Search for the cell housing the specified text and yield its [x, y] center coordinate. 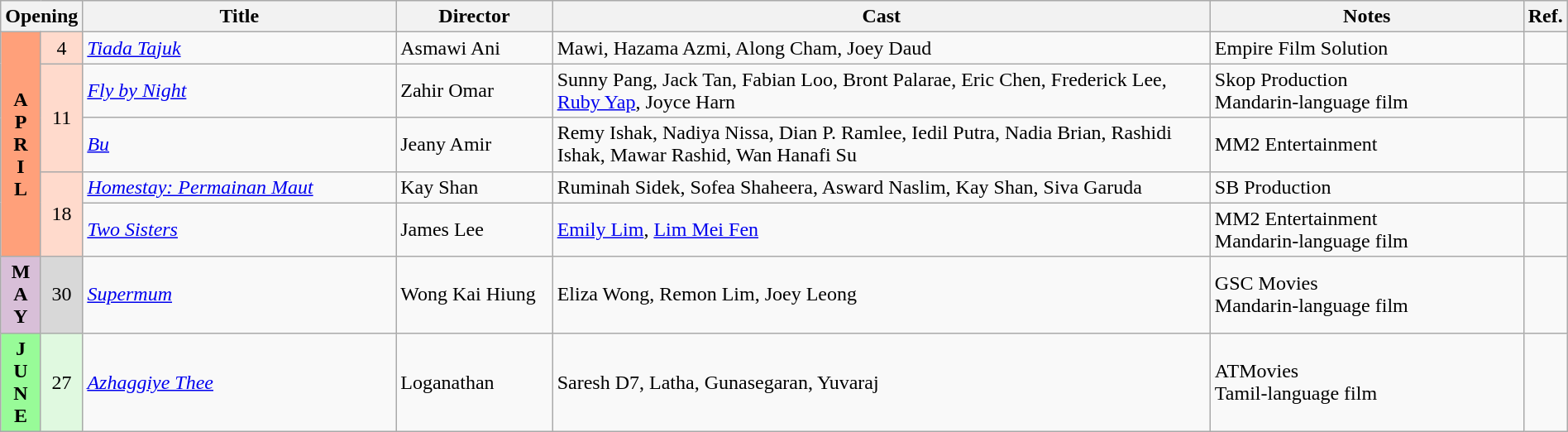
Asmawi Ani [475, 48]
Bu [240, 144]
Empire Film Solution [1366, 48]
27 [61, 382]
Wong Kai Hiung [475, 295]
Remy Ishak, Nadiya Nissa, Dian P. Ramlee, Iedil Putra, Nadia Brian, Rashidi Ishak, Mawar Rashid, Wan Hanafi Su [882, 144]
MM2 EntertainmentMandarin-language film [1366, 230]
Eliza Wong, Remon Lim, Joey Leong [882, 295]
Loganathan [475, 382]
Skop ProductionMandarin-language film [1366, 91]
Two Sisters [240, 230]
Tiada Tajuk [240, 48]
11 [61, 118]
James Lee [475, 230]
Sunny Pang, Jack Tan, Fabian Loo, Bront Palarae, Eric Chen, Frederick Lee, Ruby Yap, Joyce Harn [882, 91]
Emily Lim, Lim Mei Fen [882, 230]
JUNE [22, 382]
Homestay: Permainan Maut [240, 187]
Cast [882, 17]
Ruminah Sidek, Sofea Shaheera, Asward Naslim, Kay Shan, Siva Garuda [882, 187]
Azhaggiye Thee [240, 382]
Jeany Amir [475, 144]
18 [61, 214]
MM2 Entertainment [1366, 144]
4 [61, 48]
Kay Shan [475, 187]
Director [475, 17]
30 [61, 295]
Fly by Night [240, 91]
Saresh D7, Latha, Gunasegaran, Yuvaraj [882, 382]
Supermum [240, 295]
GSC MoviesMandarin-language film [1366, 295]
MAY [22, 295]
APRIL [22, 144]
ATMoviesTamil-language film [1366, 382]
Zahir Omar [475, 91]
Notes [1366, 17]
Opening [41, 17]
SB Production [1366, 187]
Ref. [1545, 17]
Title [240, 17]
Mawi, Hazama Azmi, Along Cham, Joey Daud [882, 48]
